Detect which cell encompasses the target text, then output its (X, Y) center coordinate. 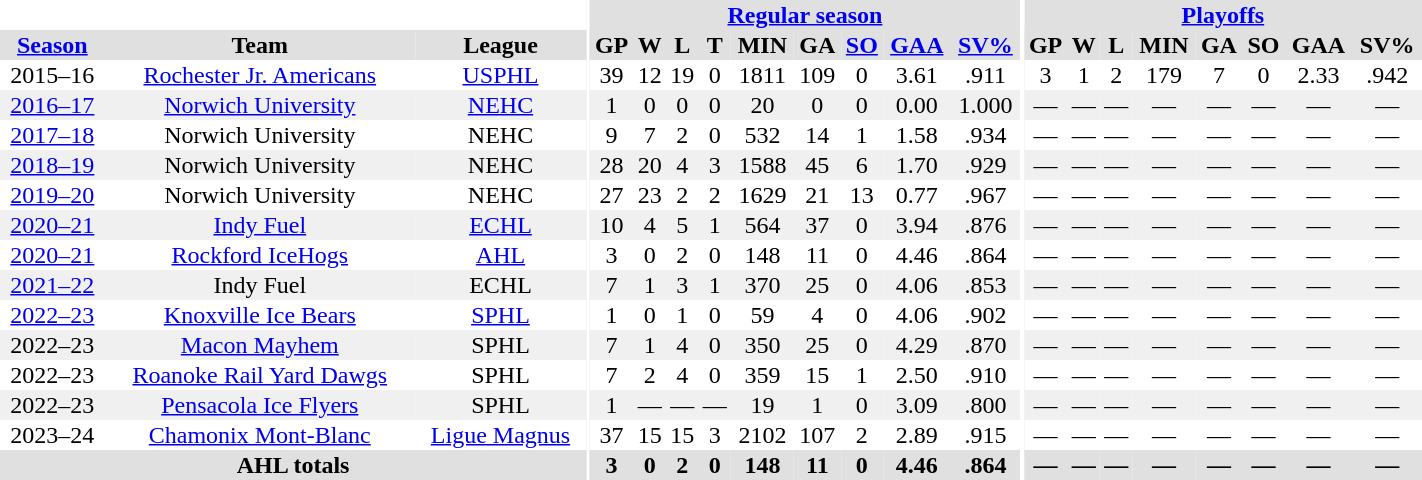
2015–16 (52, 75)
Knoxville Ice Bears (260, 315)
.876 (986, 225)
109 (818, 75)
2021–22 (52, 285)
39 (612, 75)
.911 (986, 75)
2019–20 (52, 195)
12 (649, 75)
Ligue Magnus (500, 435)
28 (612, 165)
6 (862, 165)
45 (818, 165)
2017–18 (52, 135)
Roanoke Rail Yard Dawgs (260, 375)
League (500, 45)
4.29 (917, 345)
.915 (986, 435)
532 (762, 135)
.942 (1387, 75)
.800 (986, 405)
Team (260, 45)
1811 (762, 75)
AHL (500, 255)
2.50 (917, 375)
21 (818, 195)
10 (612, 225)
9 (612, 135)
27 (612, 195)
Regular season (805, 15)
1.58 (917, 135)
Pensacola Ice Flyers (260, 405)
0.00 (917, 105)
59 (762, 315)
.934 (986, 135)
2018–19 (52, 165)
.910 (986, 375)
2023–24 (52, 435)
2016–17 (52, 105)
3.09 (917, 405)
14 (818, 135)
2.33 (1318, 75)
.967 (986, 195)
5 (682, 225)
350 (762, 345)
370 (762, 285)
.902 (986, 315)
.870 (986, 345)
.929 (986, 165)
1.70 (917, 165)
107 (818, 435)
3.94 (917, 225)
AHL totals (293, 465)
Chamonix Mont-Blanc (260, 435)
1588 (762, 165)
179 (1164, 75)
Rochester Jr. Americans (260, 75)
Macon Mayhem (260, 345)
Rockford IceHogs (260, 255)
1629 (762, 195)
.853 (986, 285)
1.000 (986, 105)
564 (762, 225)
Season (52, 45)
13 (862, 195)
2102 (762, 435)
USPHL (500, 75)
2.89 (917, 435)
0.77 (917, 195)
T (714, 45)
Playoffs (1223, 15)
359 (762, 375)
3.61 (917, 75)
23 (649, 195)
